Return the (x, y) coordinate for the center point of the cell that contains the specified text.  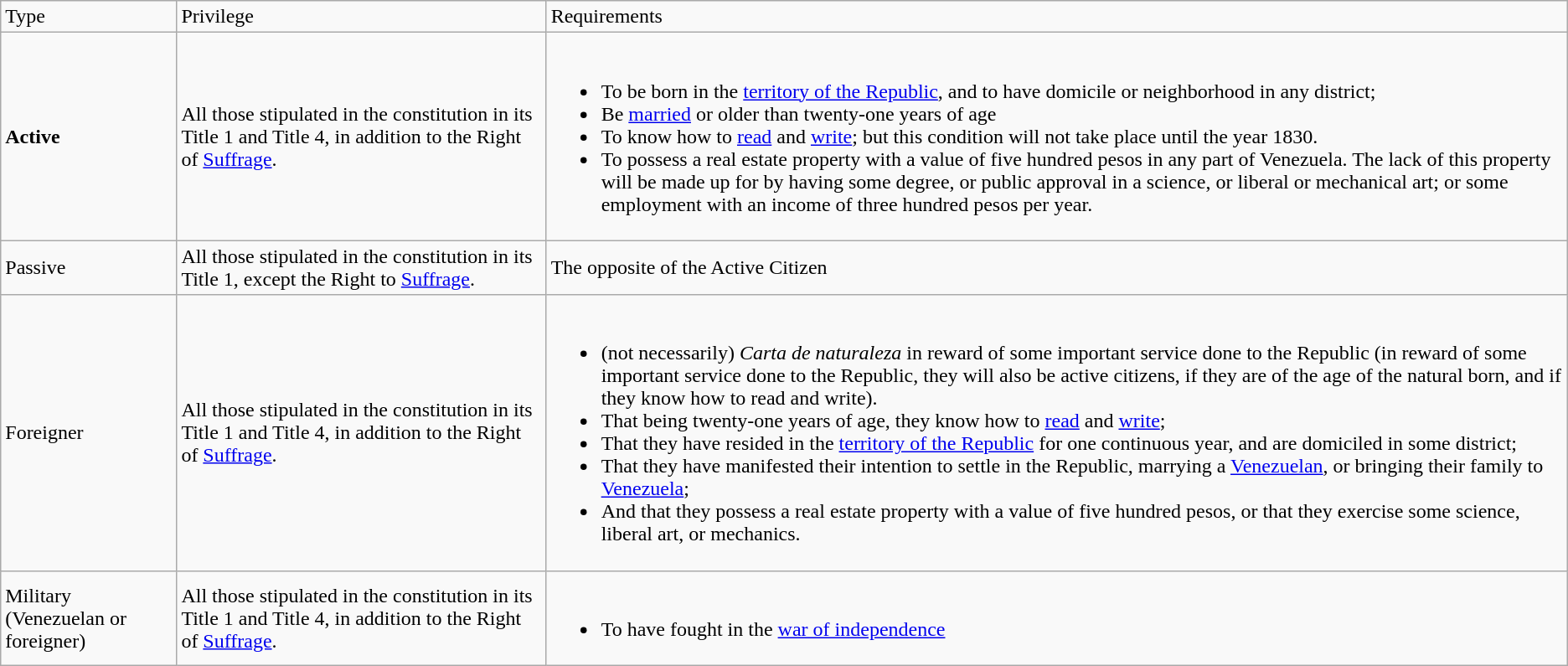
To have fought in the war of independence (1057, 618)
Active (89, 137)
Type (89, 17)
Requirements (1057, 17)
Privilege (362, 17)
Passive (89, 268)
The opposite of the Active Citizen (1057, 268)
Military (Venezuelan or foreigner) (89, 618)
Foreigner (89, 432)
All those stipulated in the constitution in its Title 1, except the Right to Suffrage. (362, 268)
